Capture the cell that displays the provided text and extract its [X, Y] central coordinate. 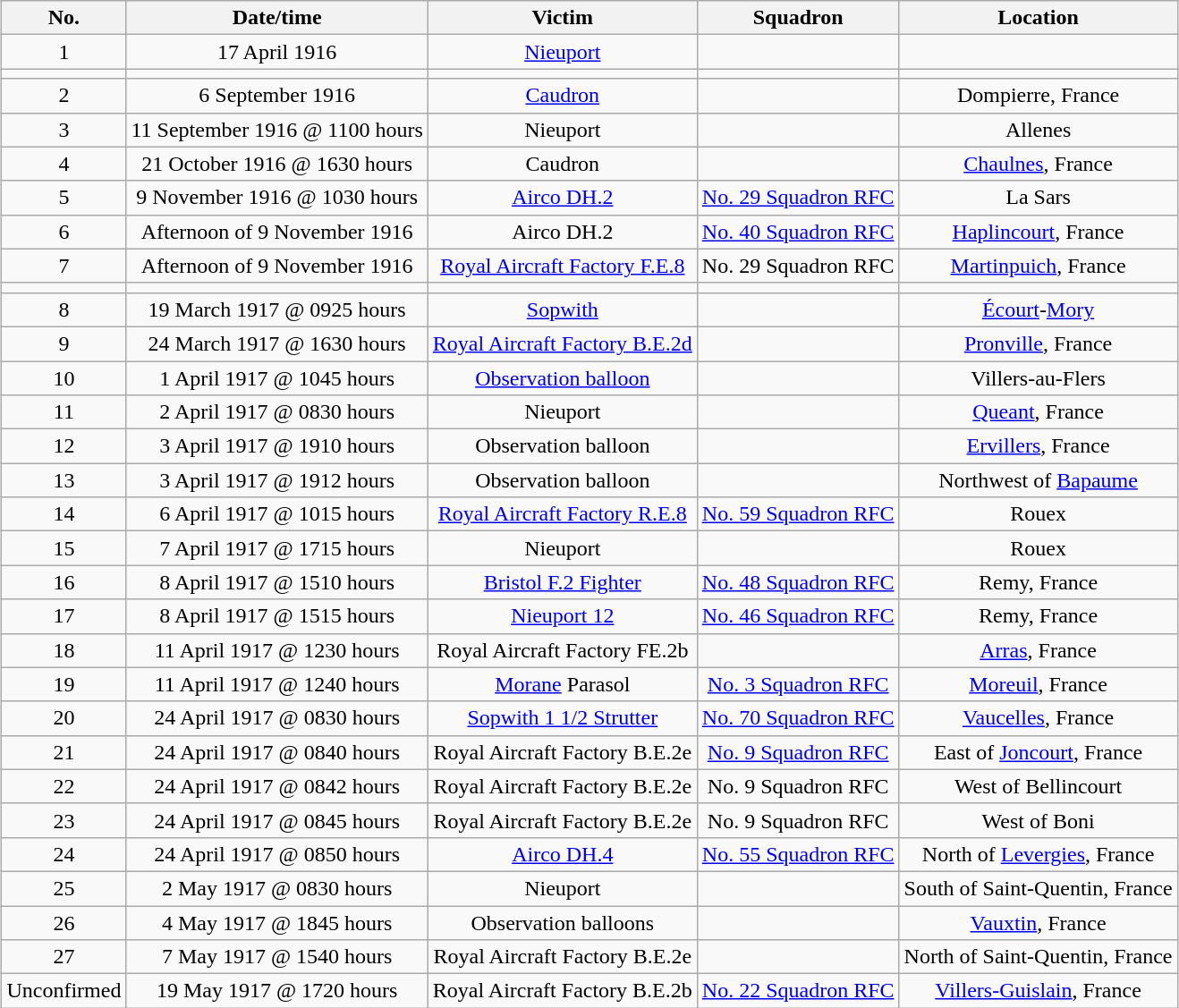
Vaucelles, France [1038, 718]
19 [64, 684]
Victim [562, 18]
Sopwith 1 1/2 Strutter [562, 718]
No. 3 Squadron RFC [798, 684]
Moreuil, France [1038, 684]
Queant, France [1038, 412]
11 September 1916 @ 1100 hours [277, 130]
21 [64, 752]
24 April 1917 @ 0840 hours [277, 752]
18 [64, 650]
No. 22 Squadron RFC [798, 991]
Observation balloons [562, 922]
20 [64, 718]
24 April 1917 @ 0830 hours [277, 718]
Villers-au-Flers [1038, 378]
No. 40 Squadron RFC [798, 232]
15 [64, 548]
1 April 1917 @ 1045 hours [277, 378]
Date/time [277, 18]
22 [64, 786]
Dompierre, France [1038, 96]
Unconfirmed [64, 991]
Northwest of Bapaume [1038, 480]
No. 48 Squadron RFC [798, 582]
North of Saint-Quentin, France [1038, 957]
West of Boni [1038, 820]
Royal Aircraft Factory F.E.8 [562, 266]
South of Saint-Quentin, France [1038, 888]
Bristol F.2 Fighter [562, 582]
No. 59 Squadron RFC [798, 514]
3 April 1917 @ 1910 hours [277, 446]
Royal Aircraft Factory B.E.2b [562, 991]
23 [64, 820]
25 [64, 888]
11 April 1917 @ 1230 hours [277, 650]
Royal Aircraft Factory B.E.2d [562, 343]
6 April 1917 @ 1015 hours [277, 514]
8 April 1917 @ 1515 hours [277, 616]
3 April 1917 @ 1912 hours [277, 480]
North of Levergies, France [1038, 854]
No. 70 Squadron RFC [798, 718]
Royal Aircraft Factory R.E.8 [562, 514]
21 October 1916 @ 1630 hours [277, 164]
26 [64, 922]
24 April 1917 @ 0850 hours [277, 854]
No. 46 Squadron RFC [798, 616]
10 [64, 378]
5 [64, 198]
Royal Aircraft Factory FE.2b [562, 650]
7 [64, 266]
13 [64, 480]
Villers-Guislain, France [1038, 991]
19 March 1917 @ 0925 hours [277, 309]
West of Bellincourt [1038, 786]
2 [64, 96]
Nieuport 12 [562, 616]
24 April 1917 @ 0845 hours [277, 820]
16 [64, 582]
Vauxtin, France [1038, 922]
27 [64, 957]
14 [64, 514]
Martinpuich, France [1038, 266]
East of Joncourt, France [1038, 752]
4 May 1917 @ 1845 hours [277, 922]
Location [1038, 18]
Pronville, France [1038, 343]
Squadron [798, 18]
Chaulnes, France [1038, 164]
9 [64, 343]
Arras, France [1038, 650]
1 [64, 52]
11 [64, 412]
La Sars [1038, 198]
24 March 1917 @ 1630 hours [277, 343]
6 [64, 232]
17 [64, 616]
19 May 1917 @ 1720 hours [277, 991]
7 April 1917 @ 1715 hours [277, 548]
No. 55 Squadron RFC [798, 854]
24 [64, 854]
17 April 1916 [277, 52]
Haplincourt, France [1038, 232]
Allenes [1038, 130]
Airco DH.4 [562, 854]
8 April 1917 @ 1510 hours [277, 582]
24 April 1917 @ 0842 hours [277, 786]
2 April 1917 @ 0830 hours [277, 412]
Sopwith [562, 309]
Morane Parasol [562, 684]
6 September 1916 [277, 96]
2 May 1917 @ 0830 hours [277, 888]
11 April 1917 @ 1240 hours [277, 684]
Écourt-Mory [1038, 309]
8 [64, 309]
9 November 1916 @ 1030 hours [277, 198]
No. [64, 18]
4 [64, 164]
3 [64, 130]
Ervillers, France [1038, 446]
12 [64, 446]
7 May 1917 @ 1540 hours [277, 957]
